Pinpoint the cell where the given text exists, returning its [X, Y] midpoint coordinate. 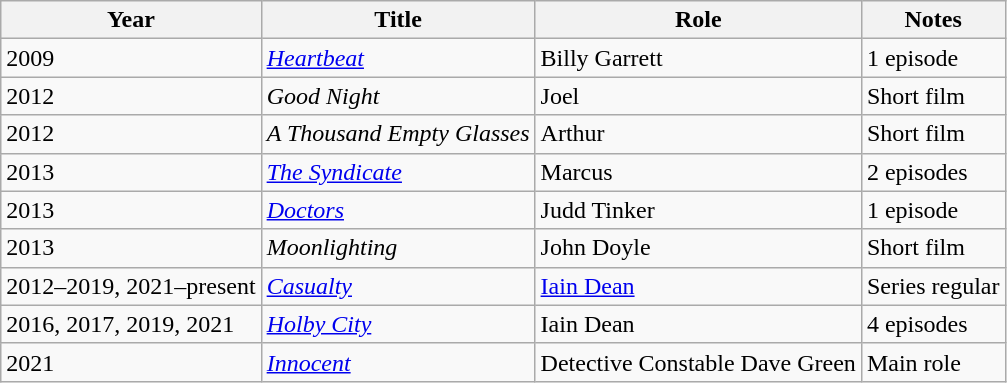
Notes [933, 20]
2009 [131, 58]
2 episodes [933, 172]
Good Night [398, 96]
2021 [131, 362]
Innocent [398, 362]
A Thousand Empty Glasses [398, 134]
John Doyle [698, 248]
Main role [933, 362]
Role [698, 20]
The Syndicate [398, 172]
Arthur [698, 134]
Moonlighting [398, 248]
Marcus [698, 172]
Detective Constable Dave Green [698, 362]
Holby City [398, 324]
Billy Garrett [698, 58]
4 episodes [933, 324]
Heartbeat [398, 58]
Judd Tinker [698, 210]
Joel [698, 96]
Doctors [398, 210]
Casualty [398, 286]
Year [131, 20]
2016, 2017, 2019, 2021 [131, 324]
2012–2019, 2021–present [131, 286]
Series regular [933, 286]
Title [398, 20]
